For the text-containing cell, return its midpoint in [x, y] coordinate format. 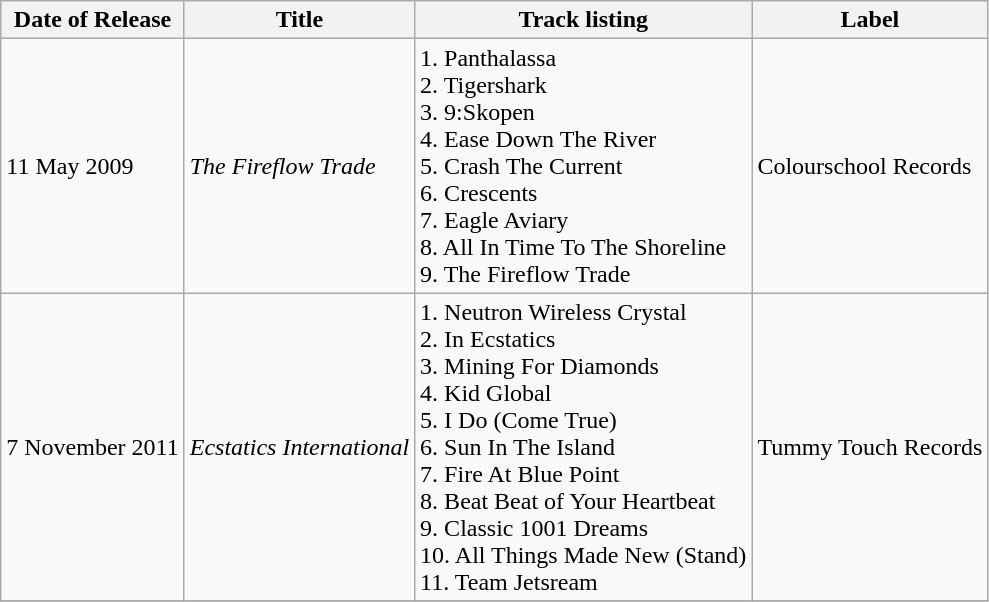
Track listing [584, 20]
Ecstatics International [299, 447]
7 November 2011 [92, 447]
Date of Release [92, 20]
Tummy Touch Records [870, 447]
The Fireflow Trade [299, 166]
11 May 2009 [92, 166]
Title [299, 20]
Colourschool Records [870, 166]
Label [870, 20]
